Return [x, y] of the center of cell containing provided text 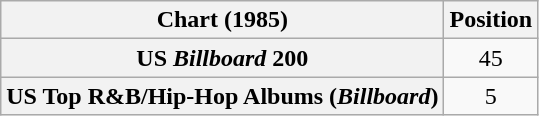
US Top R&B/Hip-Hop Albums (Billboard) [222, 96]
45 [491, 58]
Chart (1985) [222, 20]
Position [491, 20]
US Billboard 200 [222, 58]
5 [491, 96]
